Find where the given text appears and provide that cell's center as [x, y] coordinate. 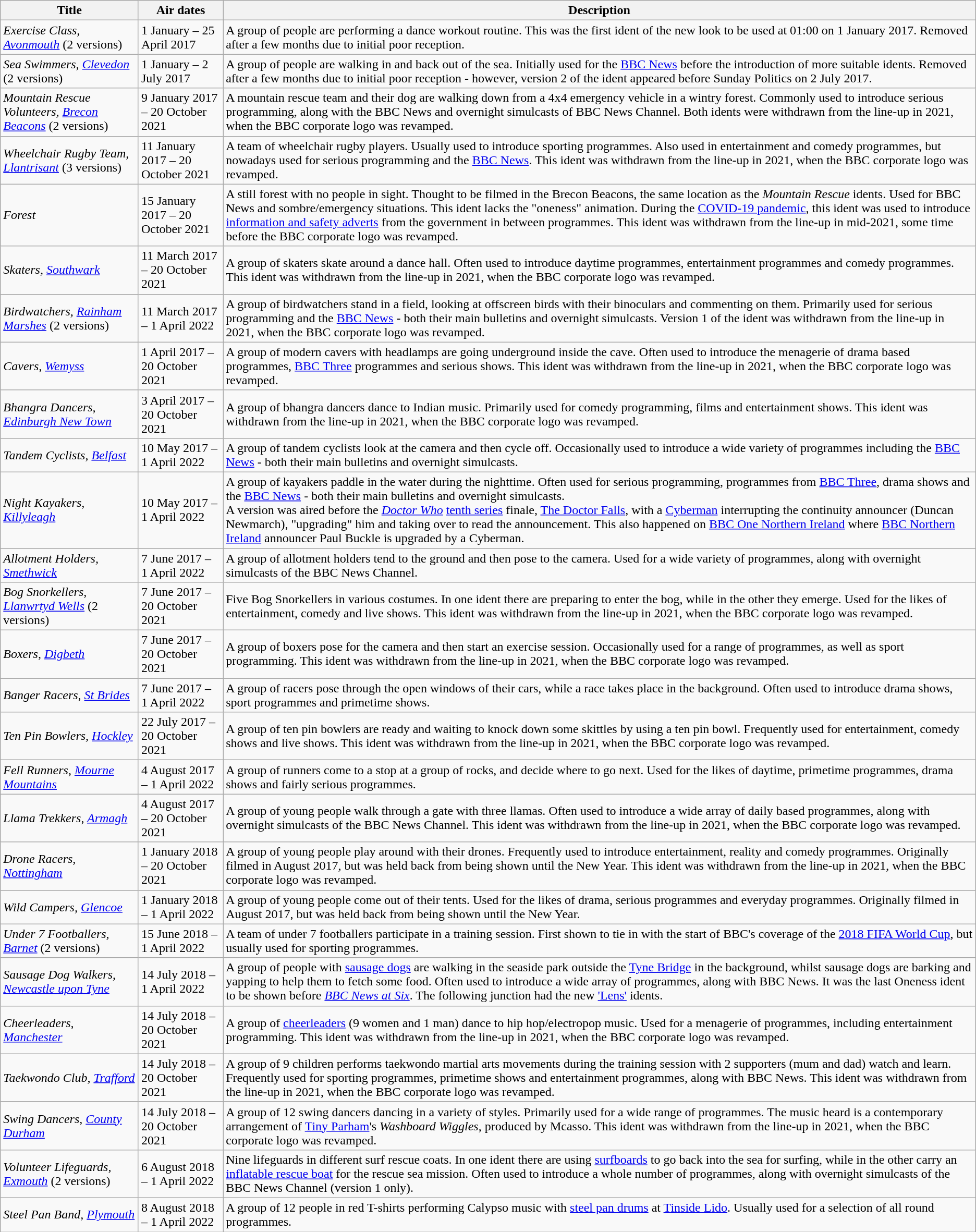
Tandem Cyclists, Belfast [70, 455]
1 January 2018 – 20 October 2021 [180, 866]
Drone Racers, Nottingham [70, 866]
1 April 2017 – 20 October 2021 [180, 366]
22 July 2017 – 20 October 2021 [180, 736]
8 August 2018 – 1 April 2022 [180, 1215]
9 January 2017 – 20 October 2021 [180, 112]
Forest [70, 215]
15 January 2017 – 20 October 2021 [180, 215]
11 March 2017 – 20 October 2021 [180, 270]
15 June 2018 – 1 April 2022 [180, 941]
Boxers, Digbeth [70, 654]
Volunteer Lifeguards, Exmouth (2 versions) [70, 1174]
Ten Pin Bowlers, Hockley [70, 736]
Title [70, 10]
Description [600, 10]
11 March 2017 – 1 April 2022 [180, 318]
Wheelchair Rugby Team, Llantrisant (3 versions) [70, 160]
Skaters, Southwark [70, 270]
Banger Racers, St Brides [70, 696]
Cavers, Wemyss [70, 366]
Sea Swimmers, Clevedon (2 versions) [70, 71]
Swing Dancers, County Durham [70, 1126]
1 January – 25 April 2017 [180, 38]
Fell Runners, Mourne Mountains [70, 777]
Birdwatchers, Rainham Marshes (2 versions) [70, 318]
11 January 2017 – 20 October 2021 [180, 160]
14 July 2018 – 1 April 2022 [180, 982]
Night Kayakers, Killyleagh [70, 510]
Allotment Holders, Smethwick [70, 565]
Exercise Class, Avonmouth (2 versions) [70, 38]
Wild Campers, Glencoe [70, 907]
4 August 2017 – 20 October 2021 [180, 818]
Taekwondo Club, Trafford [70, 1078]
6 August 2018 – 1 April 2022 [180, 1174]
Under 7 Footballers, Barnet (2 versions) [70, 941]
4 August 2017 – 1 April 2022 [180, 777]
Cheerleaders, Manchester [70, 1030]
Mountain Rescue Volunteers, Brecon Beacons (2 versions) [70, 112]
1 January – 2 July 2017 [180, 71]
3 April 2017 – 20 October 2021 [180, 414]
Llama Trekkers, Armagh [70, 818]
Sausage Dog Walkers, Newcastle upon Tyne [70, 982]
Steel Pan Band, Plymouth [70, 1215]
1 January 2018 – 1 April 2022 [180, 907]
Bog Snorkellers, Llanwrtyd Wells (2 versions) [70, 606]
Air dates [180, 10]
Bhangra Dancers, Edinburgh New Town [70, 414]
